For the text-containing cell, return its midpoint in (X, Y) coordinate format. 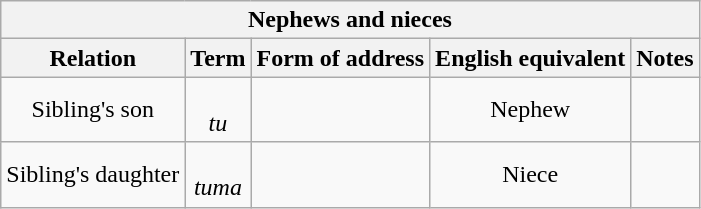
Sibling's son (93, 110)
Notes (665, 58)
tuma (218, 174)
Form of address (340, 58)
Sibling's daughter (93, 174)
Relation (93, 58)
Nephew (530, 110)
tu (218, 110)
Nephews and nieces (350, 20)
Term (218, 58)
English equivalent (530, 58)
Niece (530, 174)
